Output the (X, Y) coordinate of the center of the cell containing the given text.  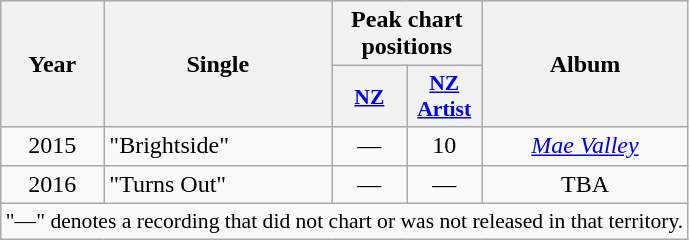
TBA (586, 184)
NZArtist (444, 96)
Peak chart positions (407, 34)
Album (586, 64)
"Turns Out" (218, 184)
"—" denotes a recording that did not chart or was not released in that territory. (345, 221)
NZ (370, 96)
Mae Valley (586, 146)
Year (52, 64)
2016 (52, 184)
"Brightside" (218, 146)
Single (218, 64)
10 (444, 146)
2015 (52, 146)
